Return the (X, Y) coordinate for the center point of the cell that contains the specified text.  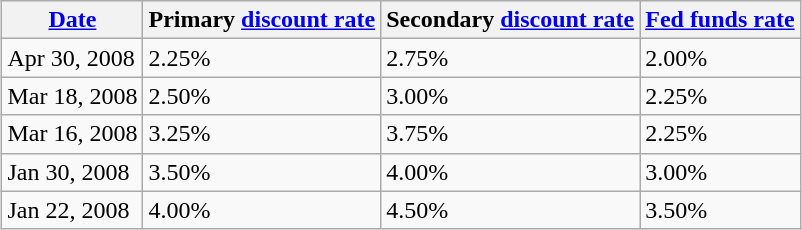
2.00% (720, 58)
3.25% (262, 134)
Jan 30, 2008 (72, 172)
Secondary discount rate (510, 20)
2.50% (262, 96)
Mar 16, 2008 (72, 134)
Date (72, 20)
Mar 18, 2008 (72, 96)
Fed funds rate (720, 20)
Jan 22, 2008 (72, 210)
3.75% (510, 134)
4.50% (510, 210)
Apr 30, 2008 (72, 58)
2.75% (510, 58)
Primary discount rate (262, 20)
